Identify which cell holds the provided text, then report its (X, Y) central coordinate. 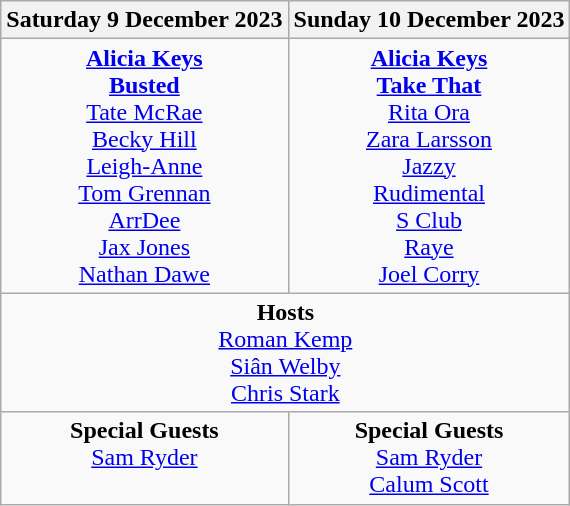
HostsRoman KempSiân WelbyChris Stark (286, 352)
Special GuestsSam RyderCalum Scott (429, 458)
Special GuestsSam Ryder (144, 458)
Sunday 10 December 2023 (429, 20)
Alicia KeysBustedTate McRaeBecky HillLeigh-AnneTom Grennan ArrDeeJax JonesNathan Dawe (144, 166)
Alicia KeysTake ThatRita OraZara LarssonJazzyRudimentalS ClubRayeJoel Corry (429, 166)
Saturday 9 December 2023 (144, 20)
